Detect which cell encompasses the target text, then output its [X, Y] center coordinate. 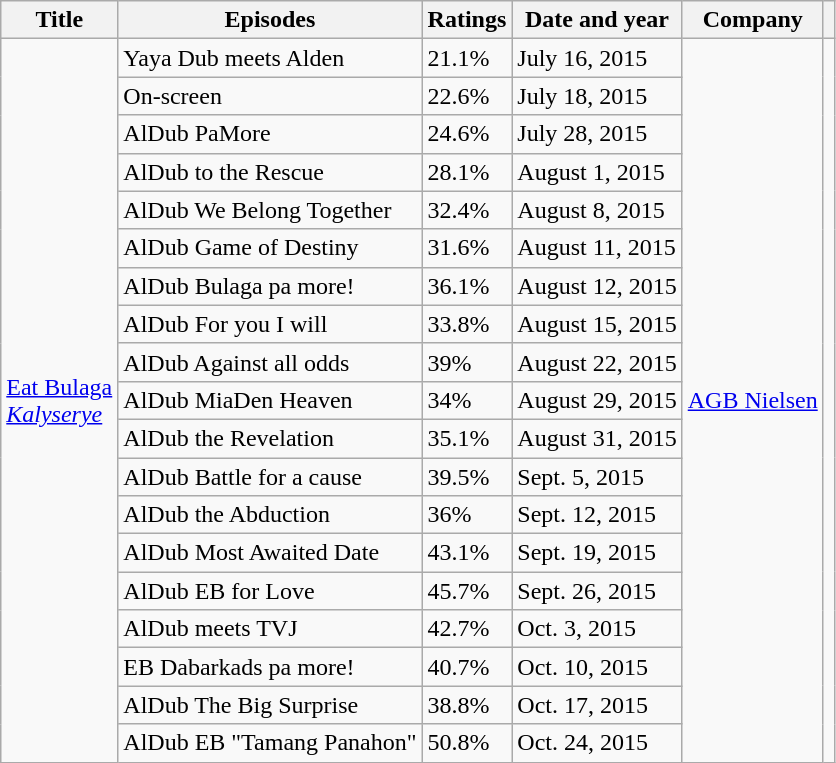
32.4% [467, 210]
AlDub EB for Love [270, 591]
36.1% [467, 286]
43.1% [467, 553]
38.8% [467, 705]
July 16, 2015 [597, 58]
AlDub the Revelation [270, 438]
Yaya Dub meets Alden [270, 58]
22.6% [467, 96]
AlDub EB "Tamang Panahon" [270, 743]
AGB Nielsen [752, 400]
42.7% [467, 629]
35.1% [467, 438]
45.7% [467, 591]
24.6% [467, 134]
Oct. 24, 2015 [597, 743]
Sept. 19, 2015 [597, 553]
Date and year [597, 20]
Oct. 17, 2015 [597, 705]
On-screen [270, 96]
Sept. 5, 2015 [597, 477]
31.6% [467, 248]
40.7% [467, 667]
August 11, 2015 [597, 248]
August 1, 2015 [597, 172]
August 15, 2015 [597, 324]
August 12, 2015 [597, 286]
Sept. 12, 2015 [597, 515]
Oct. 10, 2015 [597, 667]
AlDub Battle for a cause [270, 477]
July 28, 2015 [597, 134]
Eat BulagaKalyserye [60, 400]
34% [467, 400]
AlDub MiaDen Heaven [270, 400]
AlDub For you I will [270, 324]
Ratings [467, 20]
39.5% [467, 477]
28.1% [467, 172]
36% [467, 515]
Oct. 3, 2015 [597, 629]
AlDub the Abduction [270, 515]
August 31, 2015 [597, 438]
Sept. 26, 2015 [597, 591]
39% [467, 362]
50.8% [467, 743]
EB Dabarkads pa more! [270, 667]
21.1% [467, 58]
AlDub Against all odds [270, 362]
Episodes [270, 20]
August 29, 2015 [597, 400]
Company [752, 20]
Title [60, 20]
AlDub Bulaga pa more! [270, 286]
33.8% [467, 324]
AlDub Game of Destiny [270, 248]
AlDub to the Rescue [270, 172]
AlDub We Belong Together [270, 210]
August 8, 2015 [597, 210]
AlDub Most Awaited Date [270, 553]
August 22, 2015 [597, 362]
AlDub meets TVJ [270, 629]
AlDub PaMore [270, 134]
AlDub The Big Surprise [270, 705]
July 18, 2015 [597, 96]
